Capture the cell that displays the provided text and extract its (x, y) central coordinate. 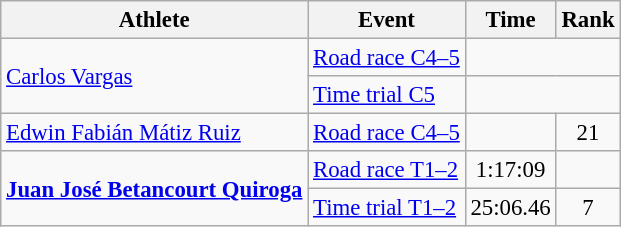
Juan José Betancourt Quiroga (154, 188)
25:06.46 (510, 208)
Time trial C5 (386, 95)
Road race T1–2 (386, 170)
Rank (588, 20)
21 (588, 133)
Carlos Vargas (154, 76)
1:17:09 (510, 170)
Athlete (154, 20)
Event (386, 20)
Time trial T1–2 (386, 208)
Edwin Fabián Mátiz Ruiz (154, 133)
Time (510, 20)
7 (588, 208)
